Return the [X, Y] coordinate for the center point of the cell that contains the specified text.  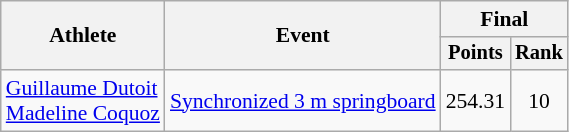
Final [504, 19]
Synchronized 3 m springboard [303, 100]
10 [539, 100]
Event [303, 36]
Rank [539, 54]
Athlete [83, 36]
254.31 [476, 100]
Points [476, 54]
Guillaume DutoitMadeline Coquoz [83, 100]
